Determine the (x, y) coordinate at the center of the cell enclosing the given text.  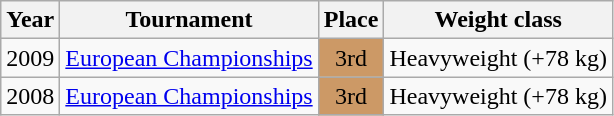
Weight class (498, 20)
Place (351, 20)
Tournament (189, 20)
Year (30, 20)
2008 (30, 96)
2009 (30, 58)
